Return the [x, y] coordinate for the center point of the cell that contains the specified text.  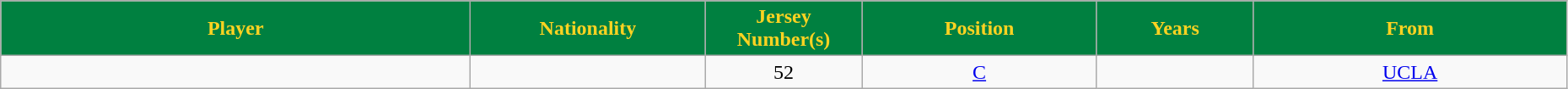
UCLA [1410, 72]
Player [236, 29]
Years [1175, 29]
Nationality [588, 29]
C [979, 72]
Jersey Number(s) [784, 29]
Position [979, 29]
From [1410, 29]
52 [784, 72]
